Output the [x, y] coordinate of the center of the cell containing the given text.  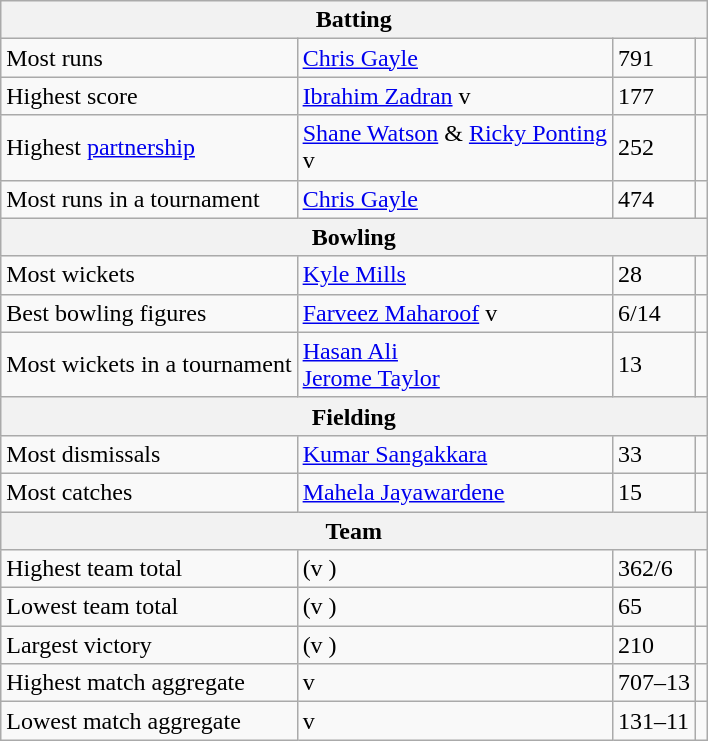
Largest victory [149, 645]
Most dismissals [149, 454]
28 [654, 275]
6/14 [654, 313]
Lowest match aggregate [149, 721]
Shane Watson & Ricky Ponting v [454, 148]
Kumar Sangakkara [454, 454]
362/6 [654, 569]
707–13 [654, 683]
33 [654, 454]
Highest match aggregate [149, 683]
Lowest team total [149, 607]
Most wickets [149, 275]
Highest team total [149, 569]
Team [354, 531]
Most wickets in a tournament [149, 364]
Most catches [149, 492]
131–11 [654, 721]
Mahela Jayawardene [454, 492]
Highest partnership [149, 148]
Farveez Maharoof v [454, 313]
791 [654, 58]
Bowling [354, 237]
210 [654, 645]
177 [654, 96]
Kyle Mills [454, 275]
Fielding [354, 416]
Ibrahim Zadran v [454, 96]
Most runs [149, 58]
474 [654, 199]
Hasan Ali Jerome Taylor [454, 364]
Highest score [149, 96]
15 [654, 492]
Most runs in a tournament [149, 199]
Batting [354, 20]
252 [654, 148]
Best bowling figures [149, 313]
65 [654, 607]
13 [654, 364]
